Output the (x, y) coordinate of the center of the cell containing the given text.  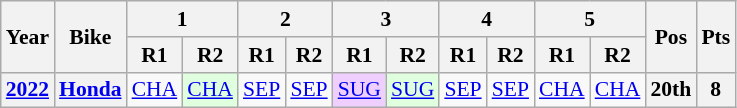
3 (386, 19)
2 (286, 19)
2022 (28, 90)
4 (486, 19)
Year (28, 36)
Pos (670, 36)
20th (670, 90)
Honda (90, 90)
Bike (90, 36)
Pts (716, 36)
5 (590, 19)
1 (182, 19)
8 (716, 90)
